For the text-containing cell, return its midpoint in (X, Y) coordinate format. 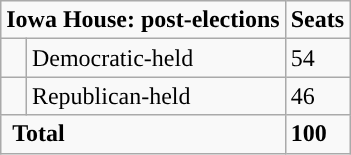
54 (317, 58)
Total (143, 134)
46 (317, 96)
Seats (317, 20)
Democratic-held (156, 58)
Republican-held (156, 96)
100 (317, 134)
Iowa House: post-elections (143, 20)
